Locate the cell with the specified text and output its (X, Y) center coordinate. 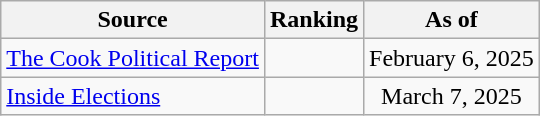
February 6, 2025 (452, 58)
As of (452, 20)
Inside Elections (133, 96)
The Cook Political Report (133, 58)
Source (133, 20)
Ranking (314, 20)
March 7, 2025 (452, 96)
